Identify which cell holds the provided text, then report its (X, Y) central coordinate. 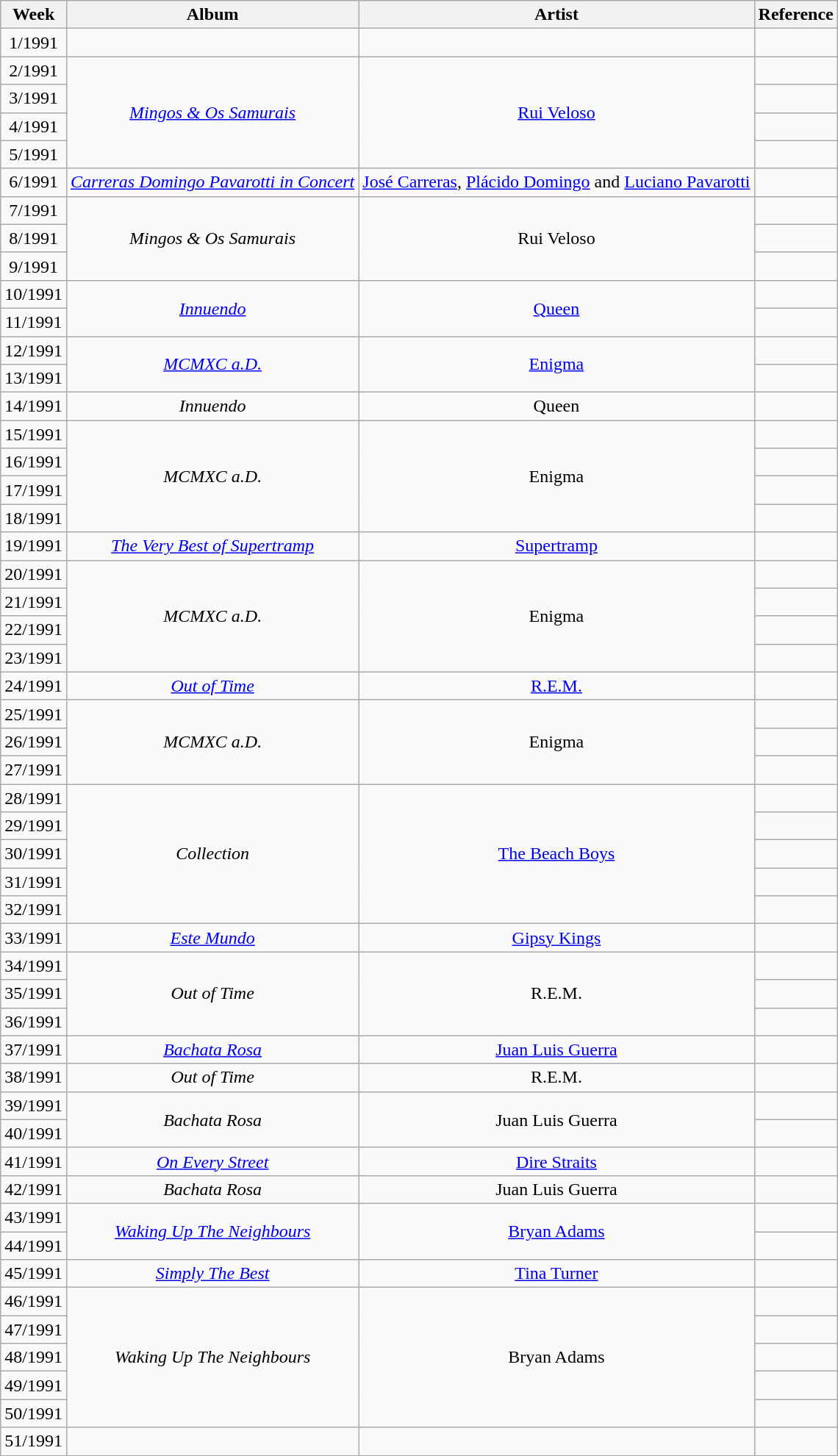
47/1991 (34, 1330)
Tina Turner (556, 1274)
23/1991 (34, 658)
41/1991 (34, 1161)
49/1991 (34, 1385)
7/1991 (34, 210)
42/1991 (34, 1189)
2/1991 (34, 71)
22/1991 (34, 630)
37/1991 (34, 1050)
4/1991 (34, 126)
Week (34, 15)
36/1991 (34, 1022)
30/1991 (34, 854)
50/1991 (34, 1413)
51/1991 (34, 1441)
26/1991 (34, 742)
40/1991 (34, 1133)
5/1991 (34, 154)
16/1991 (34, 462)
43/1991 (34, 1217)
20/1991 (34, 574)
45/1991 (34, 1274)
9/1991 (34, 266)
46/1991 (34, 1302)
34/1991 (34, 966)
The Very Best of Supertramp (212, 546)
Artist (556, 15)
32/1991 (34, 910)
15/1991 (34, 434)
Este Mundo (212, 938)
25/1991 (34, 714)
Album (212, 15)
12/1991 (34, 351)
24/1991 (34, 686)
13/1991 (34, 379)
21/1991 (34, 602)
35/1991 (34, 994)
14/1991 (34, 406)
Carreras Domingo Pavarotti in Concert (212, 182)
44/1991 (34, 1246)
10/1991 (34, 294)
On Every Street (212, 1161)
29/1991 (34, 826)
Simply The Best (212, 1274)
11/1991 (34, 322)
Dire Straits (556, 1161)
33/1991 (34, 938)
8/1991 (34, 238)
Reference (795, 15)
1/1991 (34, 43)
Supertramp (556, 546)
18/1991 (34, 518)
27/1991 (34, 770)
Gipsy Kings (556, 938)
48/1991 (34, 1358)
José Carreras, Plácido Domingo and Luciano Pavarotti (556, 182)
31/1991 (34, 882)
19/1991 (34, 546)
Collection (212, 853)
6/1991 (34, 182)
The Beach Boys (556, 853)
28/1991 (34, 797)
39/1991 (34, 1105)
17/1991 (34, 490)
3/1991 (34, 98)
38/1991 (34, 1077)
